Return the [X, Y] coordinate for the center point of the cell that contains the specified text.  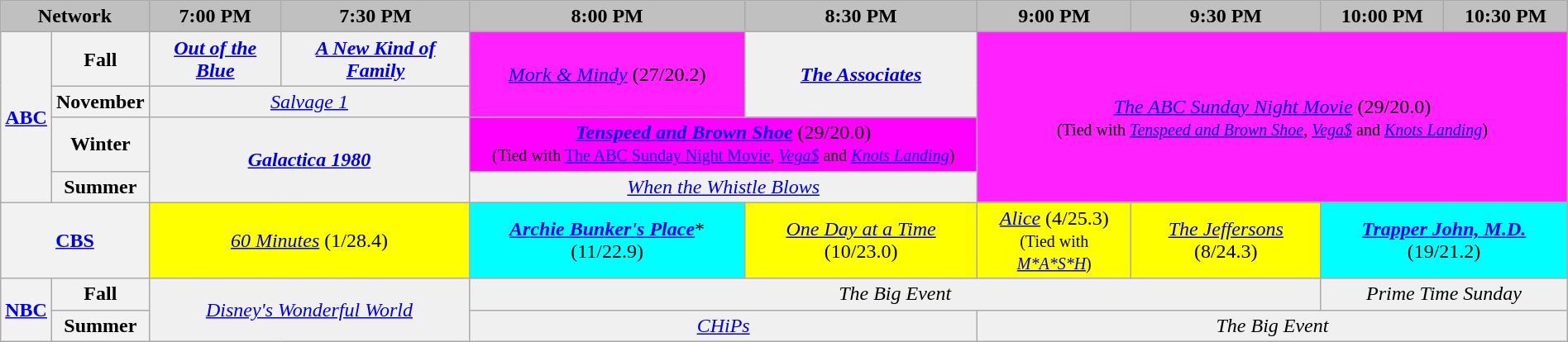
The ABC Sunday Night Movie (29/20.0)(Tied with Tenspeed and Brown Shoe, Vega$ and Knots Landing) [1273, 117]
The Associates [860, 74]
Alice (4/25.3)(Tied with M*A*S*H) [1054, 240]
8:00 PM [607, 17]
CHiPs [724, 325]
Out of the Blue [215, 59]
9:00 PM [1054, 17]
A New Kind of Family [375, 59]
10:30 PM [1505, 17]
Winter [100, 144]
10:00 PM [1383, 17]
Mork & Mindy (27/20.2) [607, 74]
60 Minutes (1/28.4) [309, 240]
When the Whistle Blows [724, 187]
November [100, 102]
NBC [26, 310]
Trapper John, M.D. (19/21.2) [1444, 240]
7:00 PM [215, 17]
Prime Time Sunday [1444, 294]
Galactica 1980 [309, 160]
9:30 PM [1226, 17]
8:30 PM [860, 17]
Network [74, 17]
7:30 PM [375, 17]
The Jeffersons (8/24.3) [1226, 240]
CBS [74, 240]
Archie Bunker's Place* (11/22.9) [607, 240]
Tenspeed and Brown Shoe (29/20.0)(Tied with The ABC Sunday Night Movie, Vega$ and Knots Landing) [724, 144]
ABC [26, 117]
Salvage 1 [309, 102]
One Day at a Time (10/23.0) [860, 240]
Disney's Wonderful World [309, 310]
